Extract the [X, Y] coordinate from the center of the cell holding the provided text.  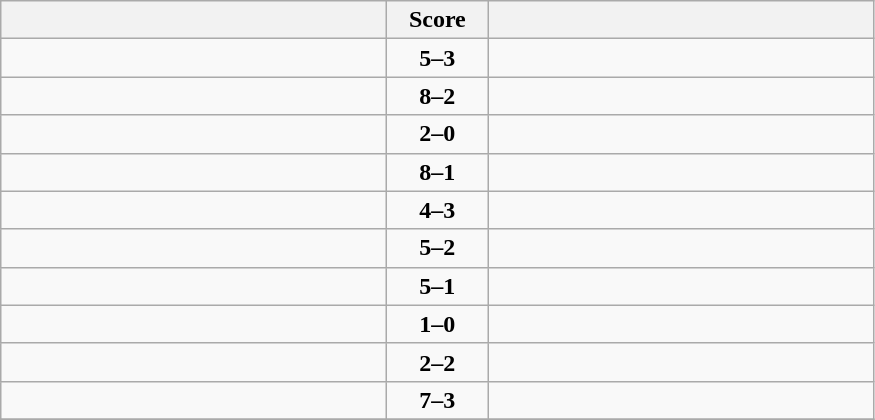
5–1 [438, 286]
1–0 [438, 324]
5–2 [438, 248]
2–2 [438, 362]
8–2 [438, 96]
5–3 [438, 58]
2–0 [438, 134]
7–3 [438, 400]
Score [438, 20]
4–3 [438, 210]
8–1 [438, 172]
